Identify which cell holds the provided text, then report its (X, Y) central coordinate. 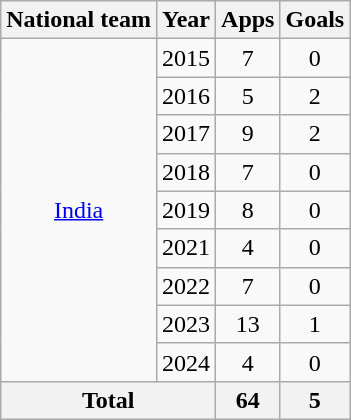
2021 (186, 248)
2019 (186, 210)
Total (108, 400)
2024 (186, 362)
2022 (186, 286)
1 (315, 324)
2018 (186, 172)
Apps (248, 20)
2017 (186, 134)
National team (79, 20)
9 (248, 134)
Goals (315, 20)
2023 (186, 324)
India (79, 210)
2015 (186, 58)
8 (248, 210)
Year (186, 20)
64 (248, 400)
2016 (186, 96)
13 (248, 324)
